From the cell containing the given text, extract its center point as (x, y) coordinate. 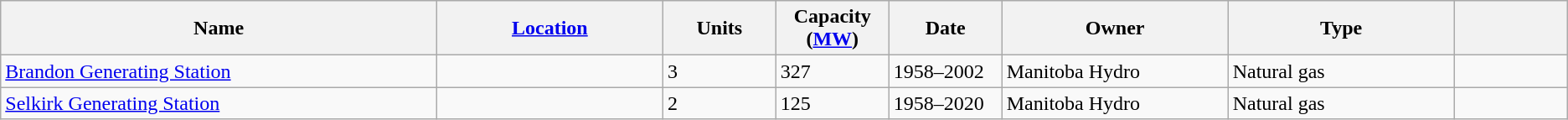
2 (719, 103)
125 (833, 103)
327 (833, 71)
Location (549, 29)
Name (219, 29)
Selkirk Generating Station (219, 103)
1958–2020 (945, 103)
3 (719, 71)
Brandon Generating Station (219, 71)
Date (945, 29)
1958–2002 (945, 71)
Type (1341, 29)
Units (719, 29)
Owner (1115, 29)
Capacity (MW) (833, 29)
